Identify which cell holds the provided text, then report its (X, Y) central coordinate. 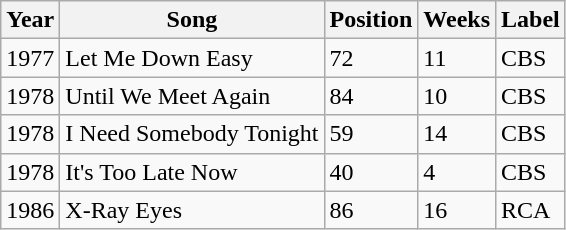
Until We Meet Again (192, 96)
Year (30, 20)
4 (457, 172)
84 (371, 96)
72 (371, 58)
1986 (30, 210)
16 (457, 210)
Position (371, 20)
Song (192, 20)
11 (457, 58)
I Need Somebody Tonight (192, 134)
It's Too Late Now (192, 172)
14 (457, 134)
Weeks (457, 20)
1977 (30, 58)
86 (371, 210)
Label (531, 20)
X-Ray Eyes (192, 210)
10 (457, 96)
59 (371, 134)
40 (371, 172)
Let Me Down Easy (192, 58)
RCA (531, 210)
